Determine the (x, y) coordinate at the center of the cell enclosing the given text.  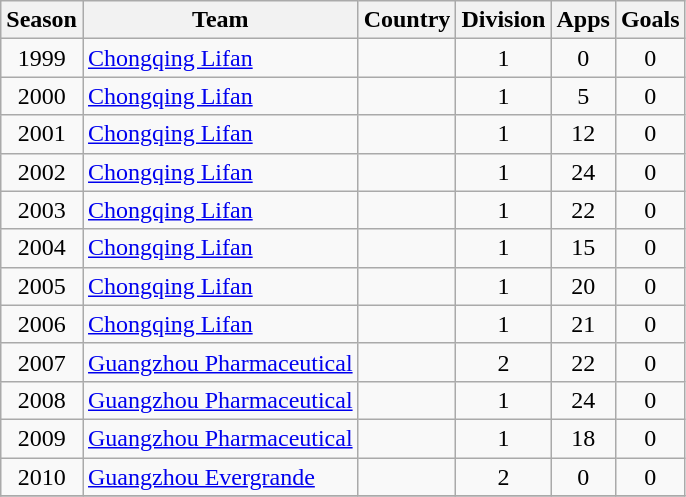
Season (42, 20)
2001 (42, 134)
20 (583, 286)
5 (583, 96)
2000 (42, 96)
2007 (42, 362)
2004 (42, 248)
1999 (42, 58)
2008 (42, 400)
Team (220, 20)
Apps (583, 20)
2009 (42, 438)
2003 (42, 210)
21 (583, 324)
2005 (42, 286)
12 (583, 134)
Division (504, 20)
Goals (650, 20)
2006 (42, 324)
2010 (42, 477)
15 (583, 248)
2002 (42, 172)
Country (407, 20)
18 (583, 438)
Guangzhou Evergrande (220, 477)
